Pinpoint the cell where the given text exists, returning its (x, y) midpoint coordinate. 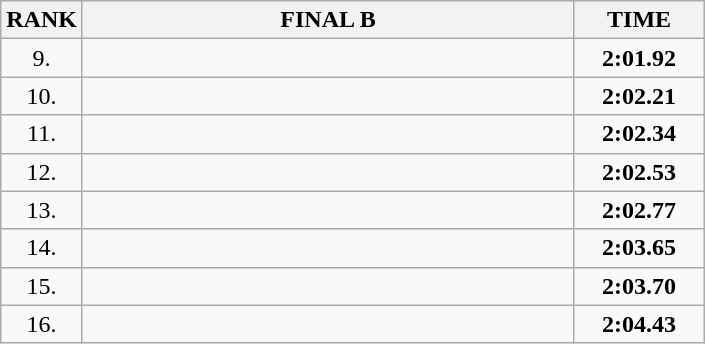
11. (42, 134)
TIME (640, 20)
2:01.92 (640, 58)
9. (42, 58)
2:02.53 (640, 172)
2:03.70 (640, 286)
2:03.65 (640, 248)
RANK (42, 20)
12. (42, 172)
FINAL B (328, 20)
2:04.43 (640, 324)
16. (42, 324)
2:02.34 (640, 134)
10. (42, 96)
14. (42, 248)
15. (42, 286)
13. (42, 210)
2:02.77 (640, 210)
2:02.21 (640, 96)
